Return [x, y] of the center of cell containing provided text 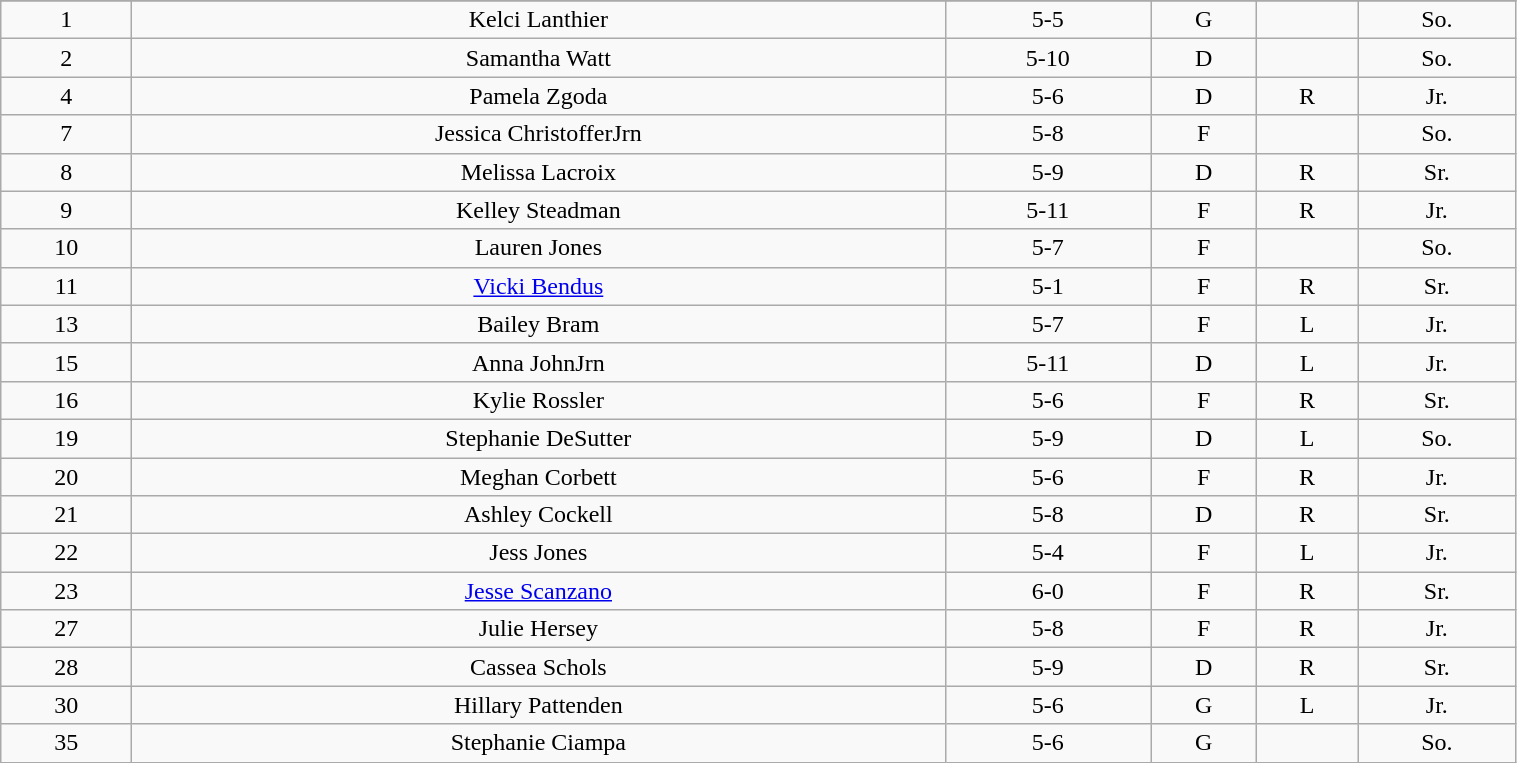
20 [66, 477]
Kylie Rossler [538, 400]
13 [66, 324]
1 [66, 20]
Jessica ChristofferJrn [538, 134]
35 [66, 743]
21 [66, 515]
2 [66, 58]
10 [66, 248]
Meghan Corbett [538, 477]
Kelci Lanthier [538, 20]
Samantha Watt [538, 58]
Anna JohnJrn [538, 362]
Hillary Pattenden [538, 705]
16 [66, 400]
19 [66, 438]
30 [66, 705]
Ashley Cockell [538, 515]
Jesse Scanzano [538, 591]
Julie Hersey [538, 629]
23 [66, 591]
11 [66, 286]
28 [66, 667]
Bailey Bram [538, 324]
Jess Jones [538, 553]
Vicki Bendus [538, 286]
7 [66, 134]
27 [66, 629]
Stephanie DeSutter [538, 438]
8 [66, 172]
Melissa Lacroix [538, 172]
Kelley Steadman [538, 210]
6-0 [1048, 591]
9 [66, 210]
Pamela Zgoda [538, 96]
5-10 [1048, 58]
5-1 [1048, 286]
Lauren Jones [538, 248]
Cassea Schols [538, 667]
4 [66, 96]
Stephanie Ciampa [538, 743]
5-5 [1048, 20]
22 [66, 553]
5-4 [1048, 553]
15 [66, 362]
